From the cell containing the given text, extract its center point as (X, Y) coordinate. 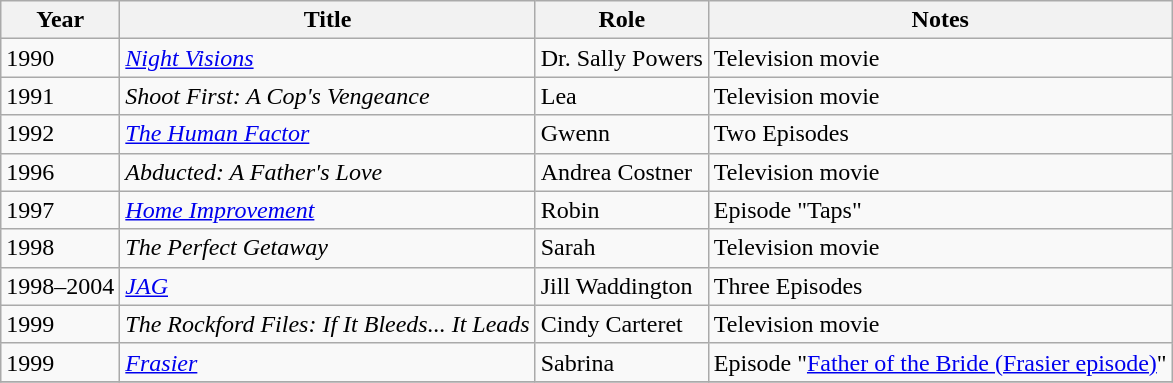
Dr. Sally Powers (622, 58)
Gwenn (622, 134)
Sabrina (622, 362)
Abducted: A Father's Love (328, 172)
Sarah (622, 248)
The Perfect Getaway (328, 248)
Two Episodes (940, 134)
1998–2004 (60, 286)
Three Episodes (940, 286)
The Rockford Files: If It Bleeds... It Leads (328, 324)
Shoot First: A Cop's Vengeance (328, 96)
1997 (60, 210)
Episode "Taps" (940, 210)
1996 (60, 172)
Robin (622, 210)
Night Visions (328, 58)
Frasier (328, 362)
1991 (60, 96)
The Human Factor (328, 134)
1998 (60, 248)
Cindy Carteret (622, 324)
JAG (328, 286)
Episode "Father of the Bride (Frasier episode)" (940, 362)
Title (328, 20)
Jill Waddington (622, 286)
Home Improvement (328, 210)
1992 (60, 134)
Role (622, 20)
Notes (940, 20)
Lea (622, 96)
Year (60, 20)
1990 (60, 58)
Andrea Costner (622, 172)
